Determine the [x, y] coordinate at the center of the cell enclosing the given text.  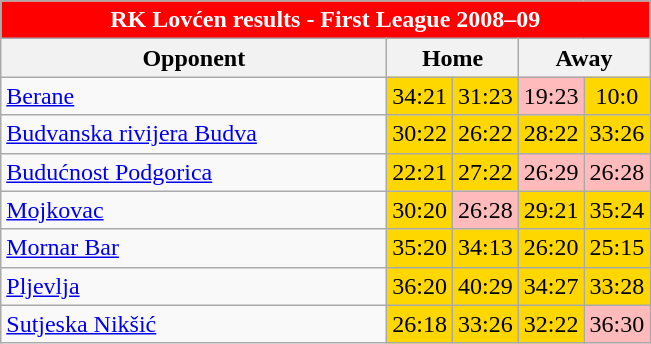
40:29 [486, 286]
29:21 [551, 210]
36:20 [420, 286]
33:28 [617, 286]
30:20 [420, 210]
34:13 [486, 248]
35:20 [420, 248]
36:30 [617, 324]
Mojkovac [194, 210]
22:21 [420, 172]
RK Lovćen results - First League 2008–09 [326, 20]
19:23 [551, 96]
30:22 [420, 134]
Sutjeska Nikšić [194, 324]
Berane [194, 96]
26:29 [551, 172]
Budućnost Podgorica [194, 172]
34:27 [551, 286]
26:22 [486, 134]
Mornar Bar [194, 248]
Budvanska rivijera Budva [194, 134]
Away [584, 58]
26:18 [420, 324]
25:15 [617, 248]
Pljevlja [194, 286]
28:22 [551, 134]
32:22 [551, 324]
31:23 [486, 96]
27:22 [486, 172]
Opponent [194, 58]
26:20 [551, 248]
34:21 [420, 96]
10:0 [617, 96]
35:24 [617, 210]
Home [452, 58]
